Capture the cell that displays the provided text and extract its (x, y) central coordinate. 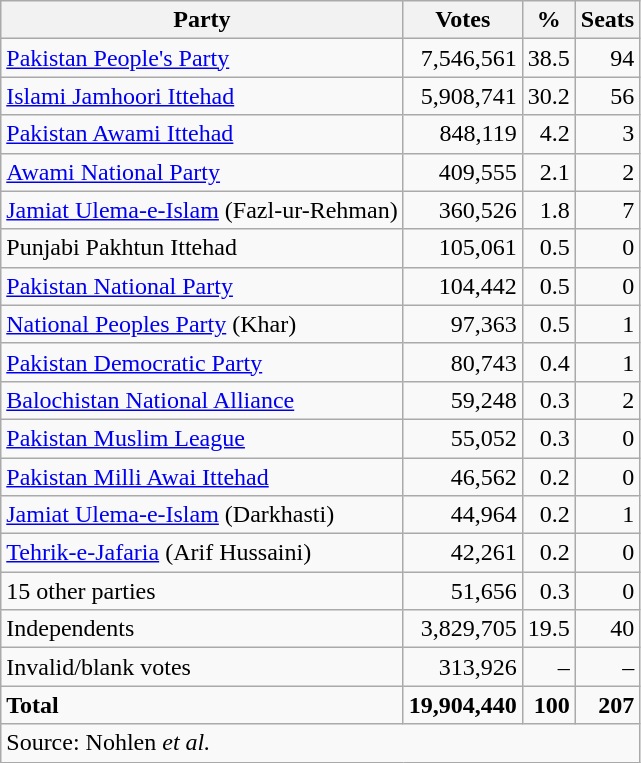
Invalid/blank votes (202, 667)
409,555 (462, 172)
Source: Nohlen et al. (320, 743)
207 (607, 705)
38.5 (548, 58)
360,526 (462, 210)
97,363 (462, 324)
3 (607, 134)
Pakistan Muslim League (202, 438)
105,061 (462, 248)
59,248 (462, 400)
104,442 (462, 286)
55,052 (462, 438)
Punjabi Pakhtun Ittehad (202, 248)
30.2 (548, 96)
7 (607, 210)
National Peoples Party (Khar) (202, 324)
Balochistan National Alliance (202, 400)
100 (548, 705)
Pakistan Milli Awai Ittehad (202, 477)
Party (202, 20)
Votes (462, 20)
Total (202, 705)
Islami Jamhoori Ittehad (202, 96)
% (548, 20)
Tehrik-e-Jafaria (Arif Hussaini) (202, 553)
5,908,741 (462, 96)
4.2 (548, 134)
80,743 (462, 362)
46,562 (462, 477)
56 (607, 96)
51,656 (462, 591)
Jamiat Ulema-e-Islam (Darkhasti) (202, 515)
0.4 (548, 362)
44,964 (462, 515)
15 other parties (202, 591)
Pakistan Democratic Party (202, 362)
1.8 (548, 210)
42,261 (462, 553)
Pakistan National Party (202, 286)
40 (607, 629)
3,829,705 (462, 629)
2.1 (548, 172)
Independents (202, 629)
Seats (607, 20)
Awami National Party (202, 172)
Jamiat Ulema-e-Islam (Fazl-ur-Rehman) (202, 210)
Pakistan Awami Ittehad (202, 134)
313,926 (462, 667)
7,546,561 (462, 58)
94 (607, 58)
19.5 (548, 629)
19,904,440 (462, 705)
848,119 (462, 134)
Pakistan People's Party (202, 58)
